Return the (X, Y) coordinate for the center point of the cell that contains the specified text.  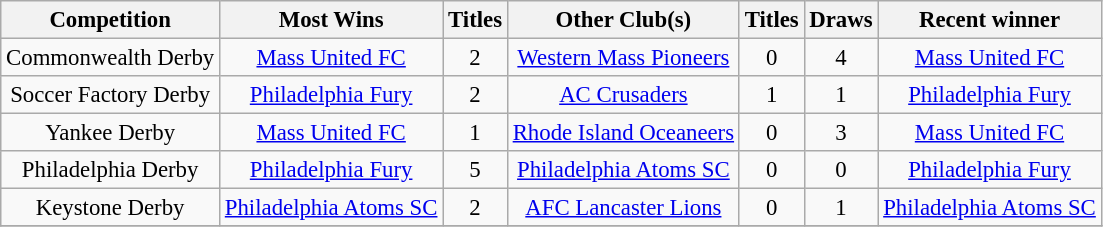
Other Club(s) (623, 20)
Soccer Factory Derby (110, 95)
5 (476, 170)
Draws (841, 20)
Recent winner (990, 20)
3 (841, 133)
Keystone Derby (110, 208)
AFC Lancaster Lions (623, 208)
Competition (110, 20)
Most Wins (332, 20)
Philadelphia Derby (110, 170)
Yankee Derby (110, 133)
AC Crusaders (623, 95)
4 (841, 58)
Western Mass Pioneers (623, 58)
Commonwealth Derby (110, 58)
Rhode Island Oceaneers (623, 133)
